Locate the cell with the specified text and output its [X, Y] center coordinate. 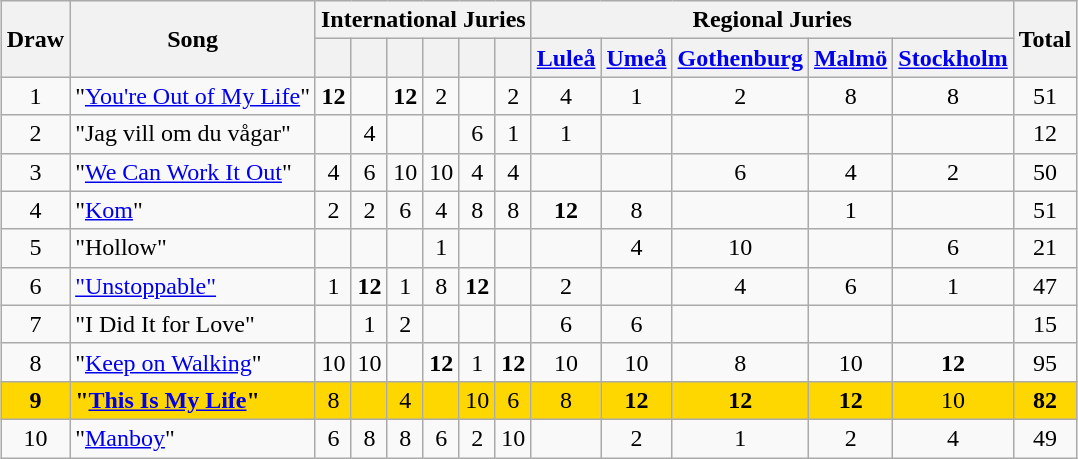
5 [35, 248]
3 [35, 172]
Malmö [850, 58]
"Kom" [193, 210]
21 [1045, 248]
15 [1045, 324]
49 [1045, 438]
Stockholm [953, 58]
50 [1045, 172]
Total [1045, 39]
Draw [35, 39]
Regional Juries [772, 20]
"You're Out of My Life" [193, 96]
"Jag vill om du vågar" [193, 134]
Song [193, 39]
"Hollow" [193, 248]
Umeå [636, 58]
82 [1045, 400]
International Juries [423, 20]
"This Is My Life" [193, 400]
95 [1045, 362]
47 [1045, 286]
7 [35, 324]
"Manboy" [193, 438]
"Keep on Walking" [193, 362]
"We Can Work It Out" [193, 172]
9 [35, 400]
"Unstoppable" [193, 286]
"I Did It for Love" [193, 324]
Luleå [566, 58]
Gothenburg [740, 58]
